Detect which cell encompasses the target text, then output its (X, Y) center coordinate. 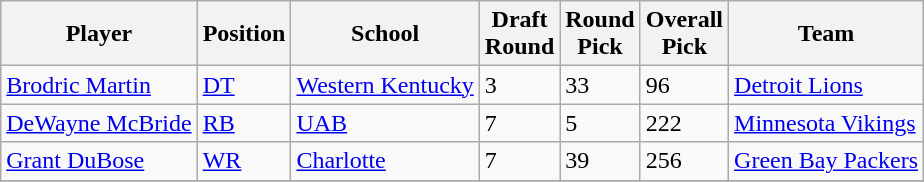
Detroit Lions (826, 85)
WR (244, 161)
3 (519, 85)
Grant DuBose (99, 161)
256 (684, 161)
Green Bay Packers (826, 161)
DeWayne McBride (99, 123)
RoundPick (600, 34)
5 (600, 123)
OverallPick (684, 34)
DraftRound (519, 34)
222 (684, 123)
Charlotte (385, 161)
96 (684, 85)
Position (244, 34)
UAB (385, 123)
Western Kentucky (385, 85)
Minnesota Vikings (826, 123)
Brodric Martin (99, 85)
DT (244, 85)
RB (244, 123)
Team (826, 34)
33 (600, 85)
39 (600, 161)
School (385, 34)
Player (99, 34)
